Identify which cell holds the provided text, then report its [X, Y] central coordinate. 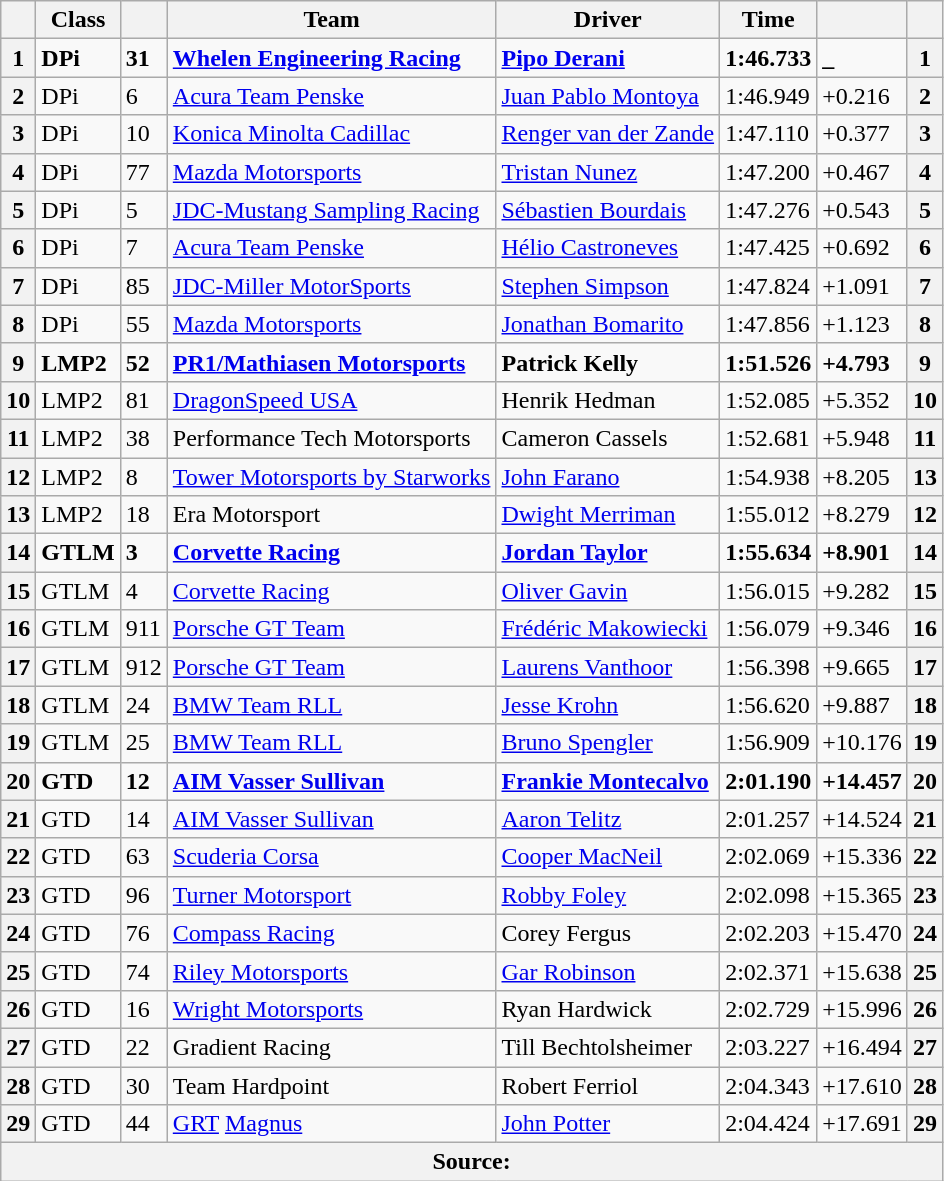
Patrick Kelly [608, 362]
1:47.856 [768, 324]
Sébastien Bourdais [608, 210]
+15.336 [862, 857]
+17.691 [862, 1124]
1:51.526 [768, 362]
1:46.949 [768, 96]
Team [332, 20]
Pipo Derani [608, 58]
912 [144, 667]
Frankie Montecalvo [608, 781]
Laurens Vanthoor [608, 667]
JDC-Mustang Sampling Racing [332, 210]
JDC-Miller MotorSports [332, 286]
2:02.098 [768, 895]
76 [144, 933]
Class [78, 20]
Hélio Castroneves [608, 248]
PR1/Mathiasen Motorsports [332, 362]
Riley Motorsports [332, 971]
Jonathan Bomarito [608, 324]
Konica Minolta Cadillac [332, 134]
John Farano [608, 477]
+0.543 [862, 210]
Gar Robinson [608, 971]
+14.457 [862, 781]
Frédéric Makowiecki [608, 629]
Turner Motorsport [332, 895]
+15.470 [862, 933]
Renger van der Zande [608, 134]
Dwight Merriman [608, 515]
74 [144, 971]
+10.176 [862, 743]
96 [144, 895]
+15.996 [862, 1009]
Juan Pablo Montoya [608, 96]
Era Motorsport [332, 515]
+1.091 [862, 286]
1:47.200 [768, 172]
Robby Foley [608, 895]
_ [862, 58]
2:04.343 [768, 1085]
Performance Tech Motorsports [332, 438]
77 [144, 172]
+8.279 [862, 515]
+0.216 [862, 96]
2:04.424 [768, 1124]
Till Bechtolsheimer [608, 1047]
55 [144, 324]
Bruno Spengler [608, 743]
1:56.079 [768, 629]
+1.123 [862, 324]
1:56.398 [768, 667]
1:55.012 [768, 515]
Whelen Engineering Racing [332, 58]
+15.638 [862, 971]
81 [144, 400]
2:02.729 [768, 1009]
Source: [472, 1162]
911 [144, 629]
1:47.425 [768, 248]
+5.948 [862, 438]
1:46.733 [768, 58]
Cameron Cassels [608, 438]
Driver [608, 20]
GRT Magnus [332, 1124]
2:02.203 [768, 933]
2:01.190 [768, 781]
Wright Motorsports [332, 1009]
+0.692 [862, 248]
85 [144, 286]
63 [144, 857]
Time [768, 20]
44 [144, 1124]
Scuderia Corsa [332, 857]
Corey Fergus [608, 933]
+14.524 [862, 819]
+9.665 [862, 667]
Compass Racing [332, 933]
+9.282 [862, 591]
2:02.371 [768, 971]
1:54.938 [768, 477]
Aaron Telitz [608, 819]
+15.365 [862, 895]
Ryan Hardwick [608, 1009]
Cooper MacNeil [608, 857]
1:56.015 [768, 591]
DragonSpeed USA [332, 400]
Jesse Krohn [608, 705]
Gradient Racing [332, 1047]
+8.901 [862, 553]
+0.377 [862, 134]
38 [144, 438]
2:03.227 [768, 1047]
Robert Ferriol [608, 1085]
1:55.634 [768, 553]
1:52.681 [768, 438]
+17.610 [862, 1085]
1:56.620 [768, 705]
1:47.110 [768, 134]
1:52.085 [768, 400]
+0.467 [862, 172]
+16.494 [862, 1047]
Stephen Simpson [608, 286]
Henrik Hedman [608, 400]
Tristan Nunez [608, 172]
2:02.069 [768, 857]
+9.887 [862, 705]
31 [144, 58]
Oliver Gavin [608, 591]
Team Hardpoint [332, 1085]
1:56.909 [768, 743]
+5.352 [862, 400]
30 [144, 1085]
Tower Motorsports by Starworks [332, 477]
Jordan Taylor [608, 553]
2:01.257 [768, 819]
1:47.276 [768, 210]
John Potter [608, 1124]
1:47.824 [768, 286]
+8.205 [862, 477]
52 [144, 362]
+4.793 [862, 362]
+9.346 [862, 629]
